Determine the (x, y) coordinate at the center of the cell enclosing the given text.  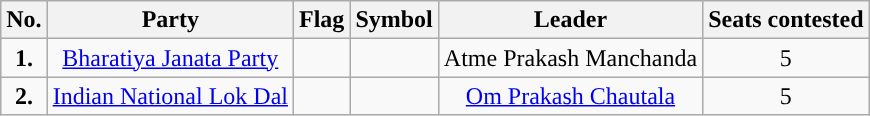
1. (24, 58)
Atme Prakash Manchanda (570, 58)
Symbol (394, 20)
Bharatiya Janata Party (170, 58)
Om Prakash Chautala (570, 96)
No. (24, 20)
Leader (570, 20)
Seats contested (786, 20)
Party (170, 20)
2. (24, 96)
Indian National Lok Dal (170, 96)
Flag (321, 20)
